Detect which cell encompasses the target text, then output its (X, Y) center coordinate. 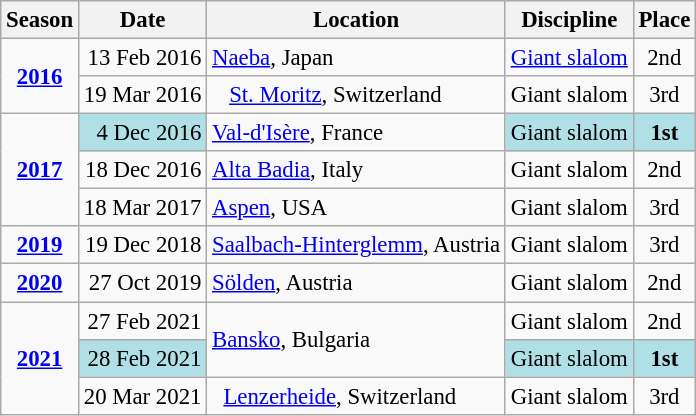
2020 (40, 283)
20 Mar 2021 (142, 396)
27 Oct 2019 (142, 283)
Place (664, 20)
Val-d'Isère, France (356, 133)
Alta Badia, Italy (356, 170)
2016 (40, 76)
18 Dec 2016 (142, 170)
13 Feb 2016 (142, 58)
2019 (40, 245)
Naeba, Japan (356, 58)
2021 (40, 358)
Date (142, 20)
27 Feb 2021 (142, 321)
Bansko, Bulgaria (356, 340)
Lenzerheide, Switzerland (356, 396)
28 Feb 2021 (142, 358)
Season (40, 20)
Sölden, Austria (356, 283)
Discipline (569, 20)
Saalbach-Hinterglemm, Austria (356, 245)
Aspen, USA (356, 208)
18 Mar 2017 (142, 208)
19 Mar 2016 (142, 95)
2017 (40, 170)
St. Moritz, Switzerland (356, 95)
Location (356, 20)
4 Dec 2016 (142, 133)
19 Dec 2018 (142, 245)
